Return (x, y) of the center of cell containing provided text 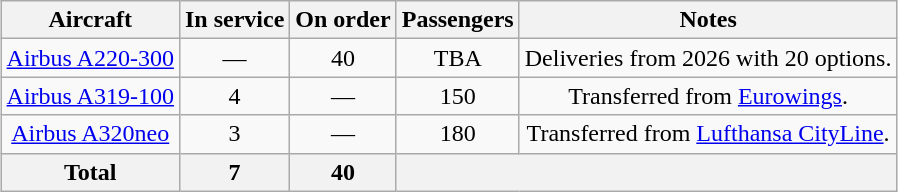
Airbus A320neo (90, 134)
Deliveries from 2026 with 20 options. (708, 58)
Total (90, 172)
7 (234, 172)
Transferred from Eurowings. (708, 96)
Airbus A220-300 (90, 58)
Notes (708, 20)
4 (234, 96)
Transferred from Lufthansa CityLine. (708, 134)
180 (458, 134)
Passengers (458, 20)
Airbus A319-100 (90, 96)
Aircraft (90, 20)
150 (458, 96)
TBA (458, 58)
3 (234, 134)
In service (234, 20)
On order (343, 20)
